Search for the cell housing the specified text and yield its (x, y) center coordinate. 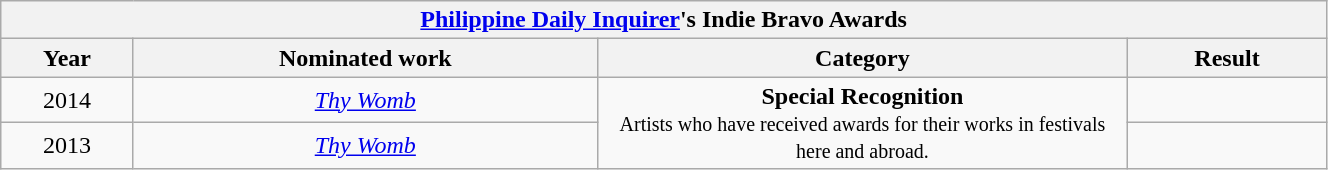
Nominated work (365, 58)
Year (68, 58)
Result (1228, 58)
2013 (68, 146)
Category (862, 58)
Special RecognitionArtists who have received awards for their works in festivals here and abroad. (862, 123)
Philippine Daily Inquirer's Indie Bravo Awards (664, 20)
2014 (68, 100)
